Scan for the cell matching the given text and deliver its (x, y) coordinate at center. 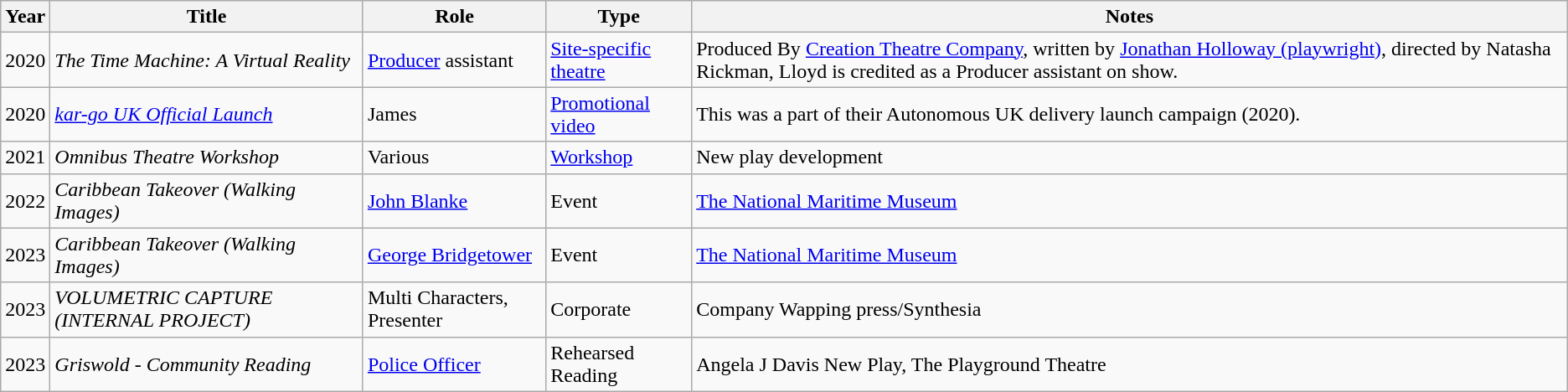
George Bridgetower (454, 255)
Year (25, 17)
The Time Machine: A Virtual Reality (207, 60)
John Blanke (454, 201)
2021 (25, 157)
James (454, 114)
Griswold - Community Reading (207, 364)
Omnibus Theatre Workshop (207, 157)
Various (454, 157)
Workshop (619, 157)
Type (619, 17)
Role (454, 17)
Company Wapping press/Synthesia (1130, 310)
Title (207, 17)
2022 (25, 201)
This was a part of their Autonomous UK delivery launch campaign (2020). (1130, 114)
Police Officer (454, 364)
VOLUMETRIC CAPTURE (INTERNAL PROJECT) (207, 310)
Site-specific theatre (619, 60)
Multi Characters, Presenter (454, 310)
New play development (1130, 157)
Rehearsed Reading (619, 364)
Notes (1130, 17)
Promotional video (619, 114)
Corporate (619, 310)
Producer assistant (454, 60)
kar-go UK Official Launch (207, 114)
Angela J Davis New Play, The Playground Theatre (1130, 364)
